Locate the cell with the specified text and output its (X, Y) center coordinate. 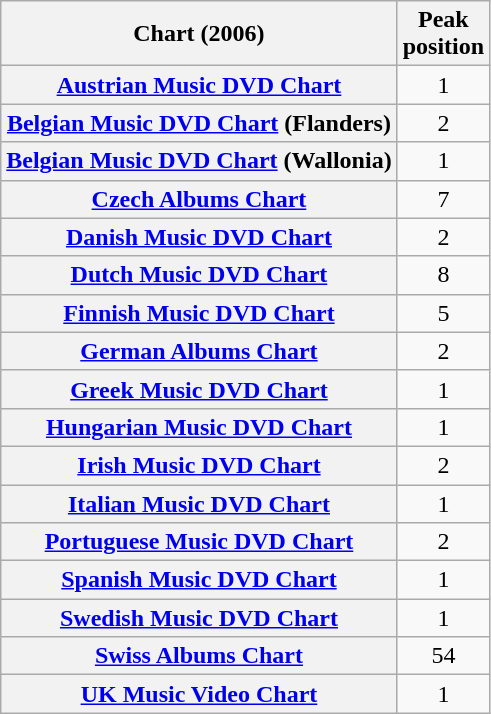
Belgian Music DVD Chart (Flanders) (199, 123)
Belgian Music DVD Chart (Wallonia) (199, 161)
Swiss Albums Chart (199, 656)
8 (443, 275)
Spanish Music DVD Chart (199, 580)
UK Music Video Chart (199, 694)
Chart (2006) (199, 34)
Portuguese Music DVD Chart (199, 542)
German Albums Chart (199, 351)
Czech Albums Chart (199, 199)
54 (443, 656)
Dutch Music DVD Chart (199, 275)
7 (443, 199)
Peakposition (443, 34)
Danish Music DVD Chart (199, 237)
5 (443, 313)
Finnish Music DVD Chart (199, 313)
Hungarian Music DVD Chart (199, 427)
Irish Music DVD Chart (199, 465)
Swedish Music DVD Chart (199, 618)
Austrian Music DVD Chart (199, 85)
Italian Music DVD Chart (199, 503)
Greek Music DVD Chart (199, 389)
